Determine the [x, y] coordinate at the center of the cell enclosing the given text.  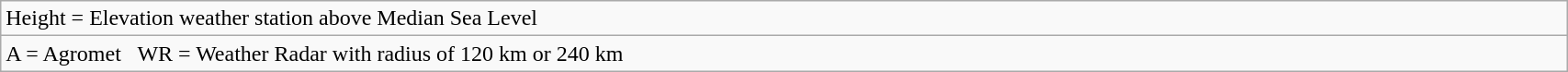
A = Agromet WR = Weather Radar with radius of 120 km or 240 km [784, 54]
Height = Elevation weather station above Median Sea Level [784, 18]
